Identify which cell holds the provided text, then report its (x, y) central coordinate. 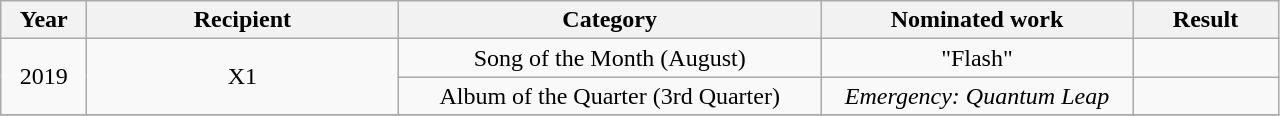
2019 (44, 77)
"Flash" (976, 58)
Year (44, 20)
Result (1205, 20)
X1 (242, 77)
Album of the Quarter (3rd Quarter) (610, 96)
Emergency: Quantum Leap (976, 96)
Nominated work (976, 20)
Category (610, 20)
Song of the Month (August) (610, 58)
Recipient (242, 20)
